Find where the given text appears and provide that cell's center as (x, y) coordinate. 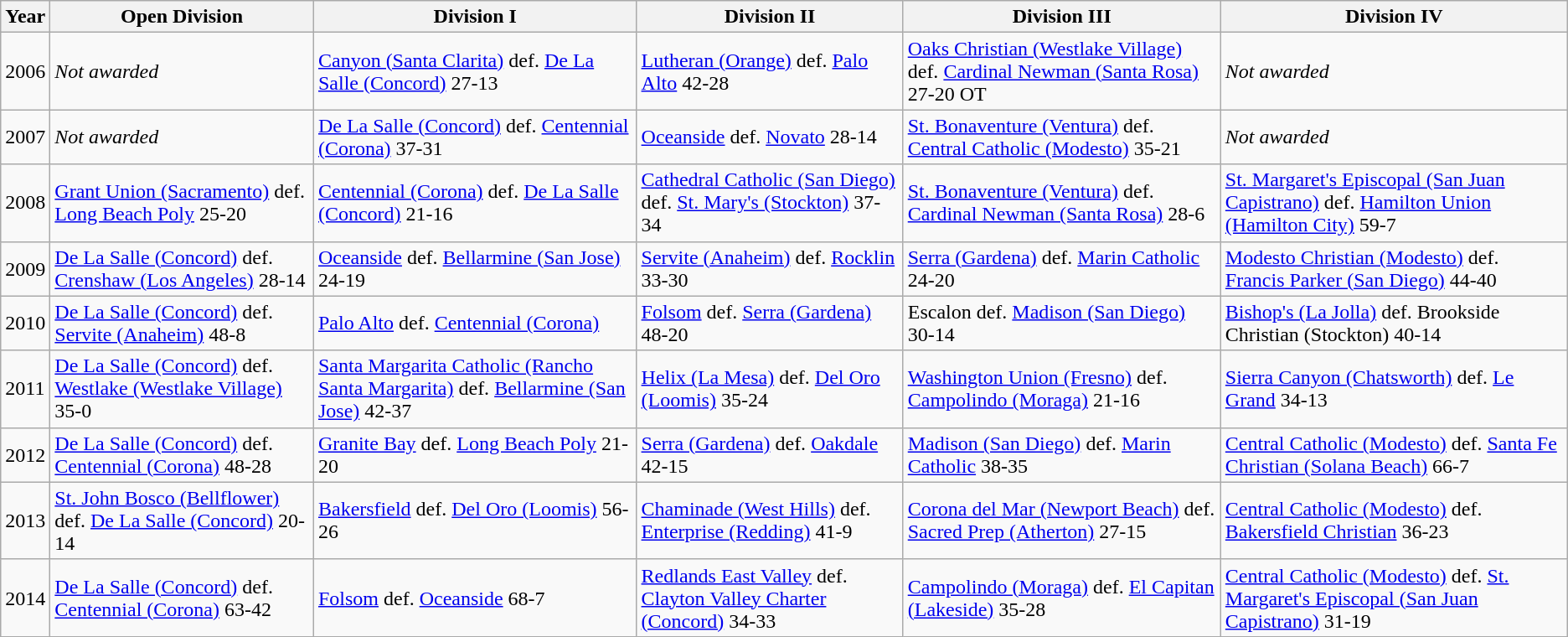
Bishop's (La Jolla) def. Brookside Christian (Stockton) 40-14 (1394, 324)
2008 (25, 203)
Helix (La Mesa) def. Del Oro (Loomis) 35-24 (770, 389)
Open Division (183, 17)
Sierra Canyon (Chatsworth) def. Le Grand 34-13 (1394, 389)
Division I (475, 17)
Division II (770, 17)
De La Salle (Concord) def. Westlake (Westlake Village) 35-0 (183, 389)
De La Salle (Concord) def. Crenshaw (Los Angeles) 28-14 (183, 268)
Oaks Christian (Westlake Village) def. Cardinal Newman (Santa Rosa) 27-20 OT (1062, 71)
Oceanside def. Bellarmine (San Jose) 24-19 (475, 268)
Bakersfield def. Del Oro (Loomis) 56-26 (475, 520)
Central Catholic (Modesto) def. Bakersfield Christian 36-23 (1394, 520)
Folsom def. Serra (Gardena) 48-20 (770, 324)
Central Catholic (Modesto) def. St. Margaret's Episcopal (San Juan Capistrano) 31-19 (1394, 598)
Granite Bay def. Long Beach Poly 21-20 (475, 454)
St. John Bosco (Bellflower) def. De La Salle (Concord) 20-14 (183, 520)
De La Salle (Concord) def. Centennial (Corona) 48-28 (183, 454)
De La Salle (Concord) def. Centennial (Corona) 63-42 (183, 598)
Santa Margarita Catholic (Rancho Santa Margarita) def. Bellarmine (San Jose) 42-37 (475, 389)
2012 (25, 454)
2011 (25, 389)
2006 (25, 71)
2009 (25, 268)
Year (25, 17)
De La Salle (Concord) def. Centennial (Corona) 37-31 (475, 137)
Redlands East Valley def. Clayton Valley Charter (Concord) 34-33 (770, 598)
Division IV (1394, 17)
Serra (Gardena) def. Marin Catholic 24-20 (1062, 268)
Campolindo (Moraga) def. El Capitan (Lakeside) 35-28 (1062, 598)
Modesto Christian (Modesto) def. Francis Parker (San Diego) 44-40 (1394, 268)
De La Salle (Concord) def. Servite (Anaheim) 48-8 (183, 324)
Madison (San Diego) def. Marin Catholic 38-35 (1062, 454)
Centennial (Corona) def. De La Salle (Concord) 21-16 (475, 203)
Washington Union (Fresno) def. Campolindo (Moraga) 21-16 (1062, 389)
Central Catholic (Modesto) def. Santa Fe Christian (Solana Beach) 66-7 (1394, 454)
Lutheran (Orange) def. Palo Alto 42-28 (770, 71)
Cathedral Catholic (San Diego) def. St. Mary's (Stockton) 37-34 (770, 203)
St. Margaret's Episcopal (San Juan Capistrano) def. Hamilton Union (Hamilton City) 59-7 (1394, 203)
Palo Alto def. Centennial (Corona) (475, 324)
Canyon (Santa Clarita) def. De La Salle (Concord) 27-13 (475, 71)
Grant Union (Sacramento) def. Long Beach Poly 25-20 (183, 203)
Servite (Anaheim) def. Rocklin 33-30 (770, 268)
Division III (1062, 17)
Oceanside def. Novato 28-14 (770, 137)
2010 (25, 324)
2007 (25, 137)
Escalon def. Madison (San Diego) 30-14 (1062, 324)
Serra (Gardena) def. Oakdale 42-15 (770, 454)
Folsom def. Oceanside 68-7 (475, 598)
Chaminade (West Hills) def. Enterprise (Redding) 41-9 (770, 520)
2014 (25, 598)
St. Bonaventure (Ventura) def. Cardinal Newman (Santa Rosa) 28-6 (1062, 203)
Corona del Mar (Newport Beach) def. Sacred Prep (Atherton) 27-15 (1062, 520)
St. Bonaventure (Ventura) def. Central Catholic (Modesto) 35-21 (1062, 137)
2013 (25, 520)
